Search for the cell housing the specified text and yield its (x, y) center coordinate. 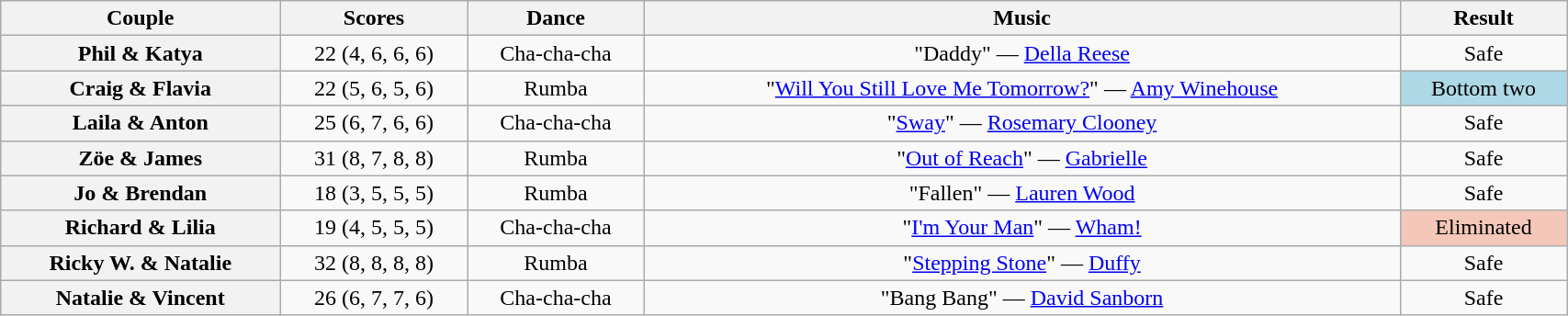
Result (1483, 18)
Richard & Lilia (141, 228)
"Daddy" — Della Reese (1021, 53)
Natalie & Vincent (141, 298)
26 (6, 7, 7, 6) (374, 298)
"Stepping Stone" — Duffy (1021, 263)
Scores (374, 18)
Ricky W. & Natalie (141, 263)
31 (8, 7, 8, 8) (374, 158)
25 (6, 7, 6, 6) (374, 123)
Music (1021, 18)
22 (4, 6, 6, 6) (374, 53)
Craig & Flavia (141, 88)
"Sway" — Rosemary Clooney (1021, 123)
Eliminated (1483, 228)
"Bang Bang" — David Sanborn (1021, 298)
"I'm Your Man" — Wham! (1021, 228)
19 (4, 5, 5, 5) (374, 228)
Zöe & James (141, 158)
"Will You Still Love Me Tomorrow?" — Amy Winehouse (1021, 88)
"Fallen" — Lauren Wood (1021, 193)
32 (8, 8, 8, 8) (374, 263)
Dance (556, 18)
Phil & Katya (141, 53)
"Out of Reach" — Gabrielle (1021, 158)
18 (3, 5, 5, 5) (374, 193)
Bottom two (1483, 88)
22 (5, 6, 5, 6) (374, 88)
Couple (141, 18)
Jo & Brendan (141, 193)
Laila & Anton (141, 123)
